Extract the [X, Y] coordinate from the center of the cell holding the provided text.  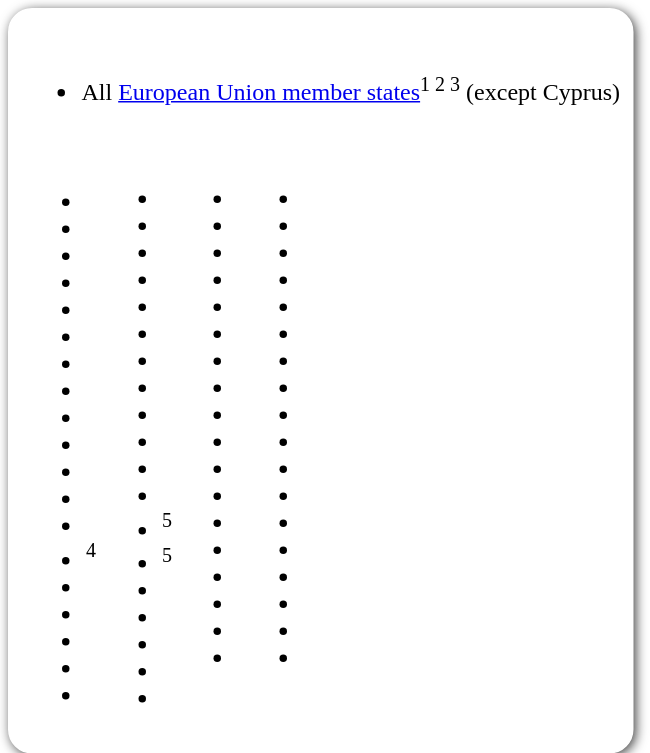
4 [60, 435]
All European Union member states1 2 3 (except Cyprus) 4 55 [321, 380]
55 [138, 435]
